Return [X, Y] of the center of cell containing provided text 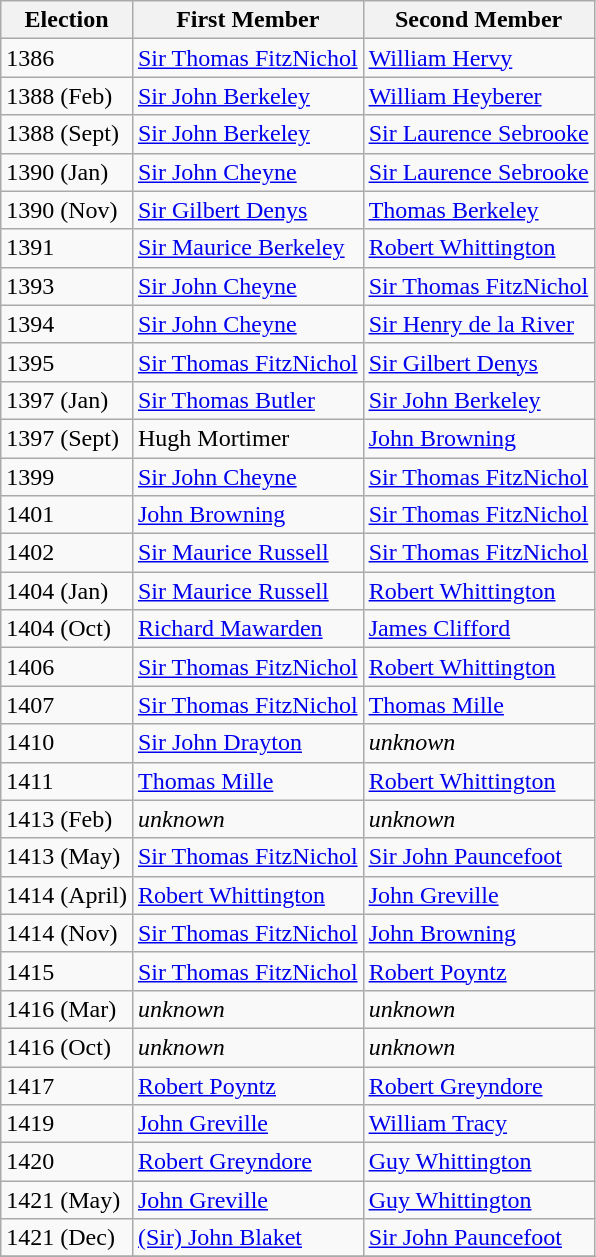
William Hervy [478, 58]
1391 [67, 248]
1414 (Nov) [67, 933]
Sir John Drayton [248, 743]
1402 [67, 553]
1410 [67, 743]
First Member [248, 20]
1399 [67, 477]
1421 (May) [67, 1200]
1397 (Sept) [67, 438]
1417 [67, 1085]
1411 [67, 781]
Sir Maurice Berkeley [248, 248]
1393 [67, 286]
1397 (Jan) [67, 400]
Election [67, 20]
Sir Henry de la River [478, 324]
Sir Thomas Butler [248, 400]
Richard Mawarden [248, 629]
1386 [67, 58]
1420 [67, 1162]
Thomas Berkeley [478, 210]
1401 [67, 515]
1415 [67, 971]
William Heyberer [478, 96]
1394 [67, 324]
Hugh Mortimer [248, 438]
William Tracy [478, 1124]
(Sir) John Blaket [248, 1238]
1413 (May) [67, 857]
James Clifford [478, 629]
1414 (April) [67, 895]
1404 (Oct) [67, 629]
Second Member [478, 20]
1395 [67, 362]
1388 (Feb) [67, 96]
1388 (Sept) [67, 134]
1416 (Oct) [67, 1047]
1419 [67, 1124]
1407 [67, 705]
1421 (Dec) [67, 1238]
1406 [67, 667]
1390 (Jan) [67, 172]
1416 (Mar) [67, 1009]
1413 (Feb) [67, 819]
1390 (Nov) [67, 210]
1404 (Jan) [67, 591]
